Identify which cell holds the provided text, then report its [x, y] central coordinate. 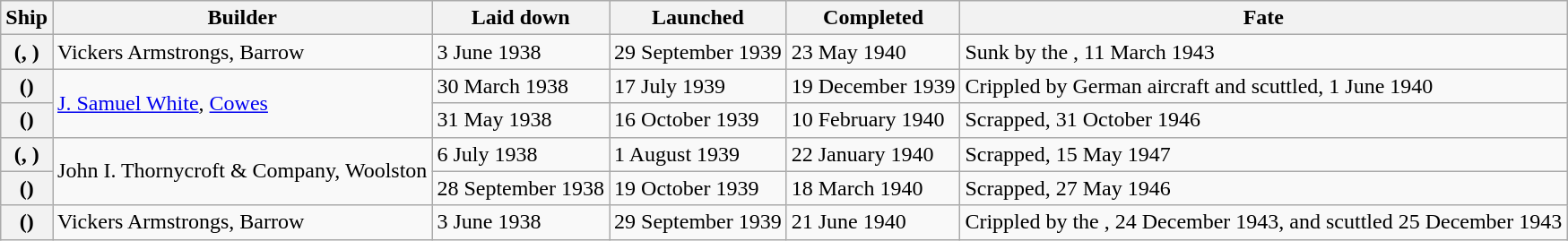
23 May 1940 [873, 52]
Scrapped, 15 May 1947 [1264, 154]
Fate [1264, 18]
Laid down [521, 18]
10 February 1940 [873, 120]
Ship [27, 18]
Crippled by German aircraft and scuttled, 1 June 1940 [1264, 86]
21 June 1940 [873, 222]
Scrapped, 31 October 1946 [1264, 120]
19 October 1939 [698, 188]
John I. Thornycroft & Company, Woolston [242, 171]
17 July 1939 [698, 86]
Builder [242, 18]
28 September 1938 [521, 188]
Scrapped, 27 May 1946 [1264, 188]
Sunk by the , 11 March 1943 [1264, 52]
Completed [873, 18]
30 March 1938 [521, 86]
19 December 1939 [873, 86]
22 January 1940 [873, 154]
Crippled by the , 24 December 1943, and scuttled 25 December 1943 [1264, 222]
6 July 1938 [521, 154]
1 August 1939 [698, 154]
31 May 1938 [521, 120]
J. Samuel White, Cowes [242, 103]
18 March 1940 [873, 188]
16 October 1939 [698, 120]
Launched [698, 18]
